Find where the given text appears and provide that cell's center as [x, y] coordinate. 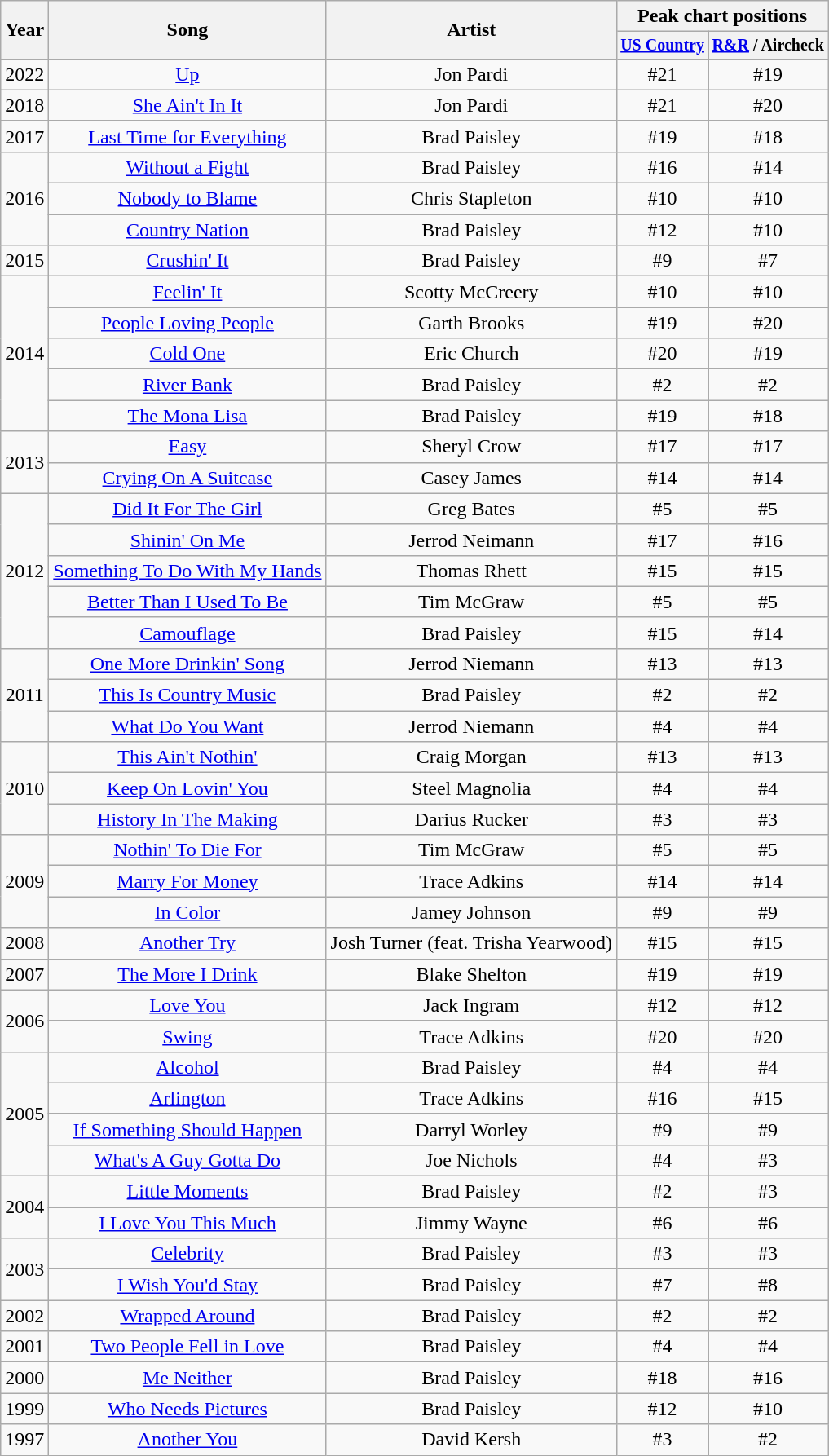
Thomas Rhett [471, 571]
Crushin' It [187, 261]
Chris Stapleton [471, 199]
Scotty McCreery [471, 292]
Without a Fight [187, 167]
2022 [24, 74]
Love You [187, 1005]
She Ain't In It [187, 105]
2007 [24, 974]
Who Needs Pictures [187, 1409]
R&R / Aircheck [768, 46]
Celebrity [187, 1254]
2006 [24, 1021]
Nobody to Blame [187, 199]
Garth Brooks [471, 323]
Artist [471, 30]
Last Time for Everything [187, 136]
Jimmy Wayne [471, 1223]
Country Nation [187, 230]
Steel Magnolia [471, 788]
Darryl Worley [471, 1129]
Another Try [187, 943]
What's A Guy Gotta Do [187, 1160]
Blake Shelton [471, 974]
US Country [662, 46]
Another You [187, 1440]
Jack Ingram [471, 1005]
1997 [24, 1440]
2011 [24, 695]
2001 [24, 1347]
Crying On A Suitcase [187, 478]
Marry For Money [187, 881]
Keep On Lovin' You [187, 788]
Swing [187, 1036]
2008 [24, 943]
I Love You This Much [187, 1223]
Josh Turner (feat. Trisha Yearwood) [471, 943]
Peak chart positions [722, 16]
2017 [24, 136]
2003 [24, 1269]
Sheryl Crow [471, 447]
The More I Drink [187, 974]
Up [187, 74]
What Do You Want [187, 726]
Year [24, 30]
1999 [24, 1409]
Jamey Johnson [471, 912]
Greg Bates [471, 509]
Did It For The Girl [187, 509]
Jerrod Neimann [471, 540]
Cold One [187, 354]
Alcohol [187, 1067]
I Wish You'd Stay [187, 1285]
History In The Making [187, 819]
#8 [768, 1285]
River Bank [187, 385]
David Kersh [471, 1440]
One More Drinkin' Song [187, 664]
Something To Do With My Hands [187, 571]
Me Neither [187, 1378]
Shinin' On Me [187, 540]
Nothin' To Die For [187, 850]
Little Moments [187, 1192]
Arlington [187, 1098]
This Ain't Nothin' [187, 757]
People Loving People [187, 323]
The Mona Lisa [187, 416]
Two People Fell in Love [187, 1347]
Darius Rucker [471, 819]
If Something Should Happen [187, 1129]
Feelin' It [187, 292]
2002 [24, 1316]
2000 [24, 1378]
2005 [24, 1114]
Joe Nichols [471, 1160]
2010 [24, 788]
Song [187, 30]
In Color [187, 912]
2018 [24, 105]
2009 [24, 881]
2012 [24, 571]
Casey James [471, 478]
2014 [24, 354]
Craig Morgan [471, 757]
Eric Church [471, 354]
2015 [24, 261]
2004 [24, 1207]
2016 [24, 198]
Camouflage [187, 633]
Wrapped Around [187, 1316]
Better Than I Used To Be [187, 602]
Easy [187, 447]
This Is Country Music [187, 695]
2013 [24, 462]
